Determine the [X, Y] coordinate at the center of the cell enclosing the given text.  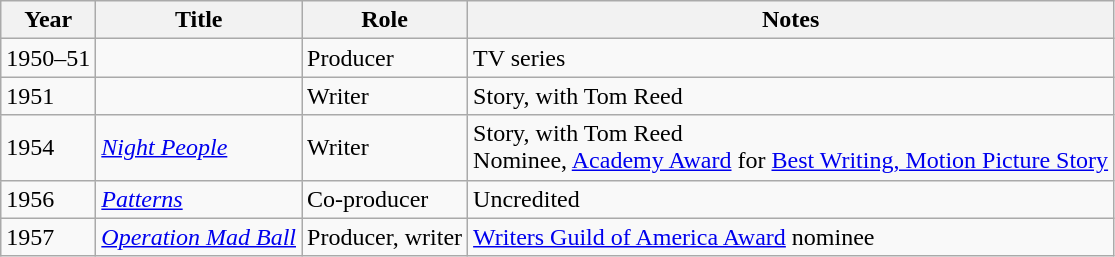
Operation Mad Ball [199, 237]
TV series [791, 58]
1956 [48, 199]
Story, with Tom ReedNominee, Academy Award for Best Writing, Motion Picture Story [791, 148]
Role [385, 20]
Notes [791, 20]
Uncredited [791, 199]
Patterns [199, 199]
Writers Guild of America Award nominee [791, 237]
1954 [48, 148]
Story, with Tom Reed [791, 96]
Title [199, 20]
Producer, writer [385, 237]
1957 [48, 237]
1951 [48, 96]
Night People [199, 148]
Producer [385, 58]
Co-producer [385, 199]
Year [48, 20]
1950–51 [48, 58]
